Capture the cell that displays the provided text and extract its (x, y) central coordinate. 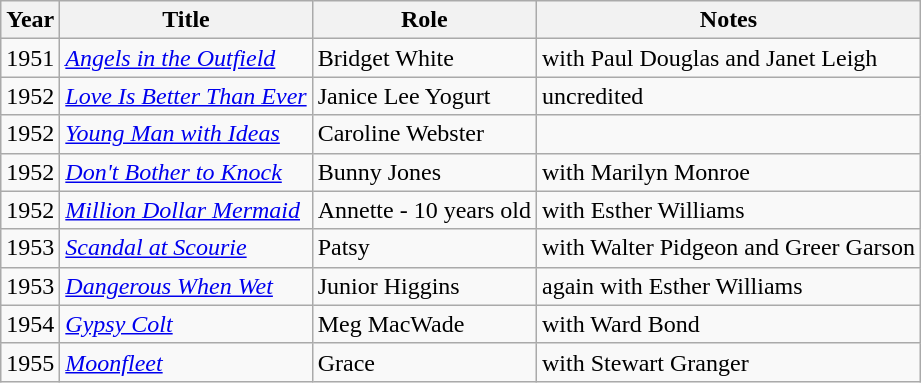
1955 (30, 362)
Million Dollar Mermaid (186, 210)
Role (424, 20)
uncredited (729, 96)
Love Is Better Than Ever (186, 96)
with Ward Bond (729, 324)
1951 (30, 58)
Moonfleet (186, 362)
again with Esther Williams (729, 286)
Annette - 10 years old (424, 210)
Title (186, 20)
Junior Higgins (424, 286)
Don't Bother to Knock (186, 172)
1954 (30, 324)
Janice Lee Yogurt (424, 96)
Scandal at Scourie (186, 248)
Angels in the Outfield (186, 58)
with Walter Pidgeon and Greer Garson (729, 248)
Year (30, 20)
Meg MacWade (424, 324)
Patsy (424, 248)
with Esther Williams (729, 210)
Gypsy Colt (186, 324)
Bunny Jones (424, 172)
Bridget White (424, 58)
Notes (729, 20)
Caroline Webster (424, 134)
with Stewart Granger (729, 362)
Dangerous When Wet (186, 286)
with Marilyn Monroe (729, 172)
Grace (424, 362)
Young Man with Ideas (186, 134)
with Paul Douglas and Janet Leigh (729, 58)
